Return the (x, y) coordinate for the center point of the cell that contains the specified text.  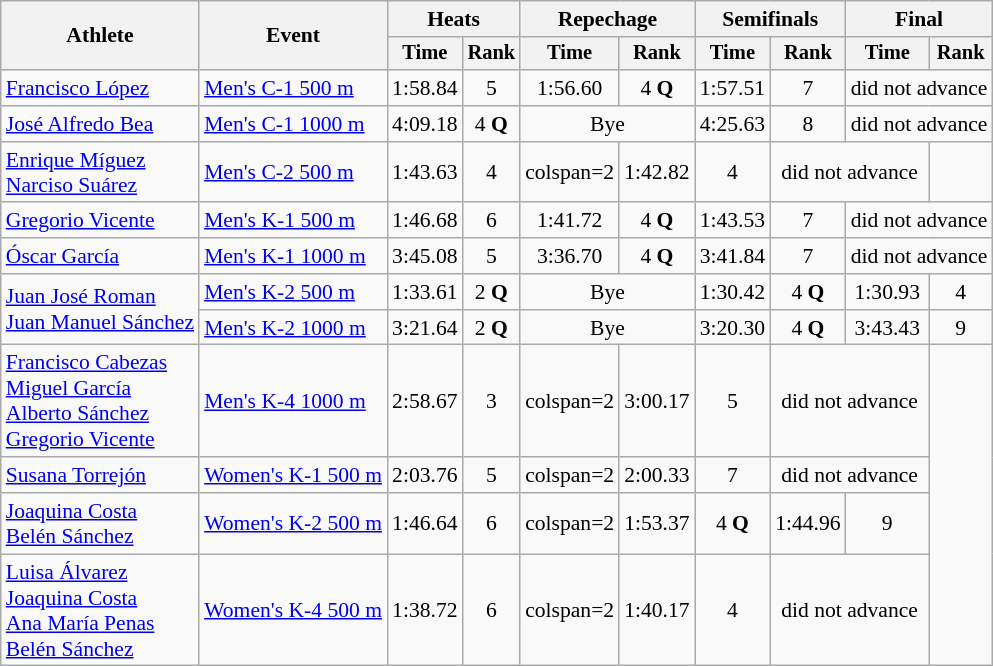
1:46.68 (424, 221)
Event (293, 36)
Athlete (100, 36)
1:57.51 (732, 88)
Luisa ÁlvarezJoaquina CostaAna María PenasBelén Sánchez (100, 610)
Women's K-1 500 m (293, 475)
Repechage (608, 19)
1:41.72 (570, 221)
Men's K-1 500 m (293, 221)
Men's C-1 500 m (293, 88)
3 (492, 401)
1:53.37 (656, 524)
1:58.84 (424, 88)
Men's K-4 1000 m (293, 401)
1:56.60 (570, 88)
2:58.67 (424, 401)
1:33.61 (424, 292)
Final (920, 19)
3:20.30 (732, 328)
Men's K-2 500 m (293, 292)
2:00.33 (656, 475)
3:43.43 (888, 328)
4:25.63 (732, 124)
Women's K-2 500 m (293, 524)
Francisco López (100, 88)
4:09.18 (424, 124)
Women's K-4 500 m (293, 610)
3:21.64 (424, 328)
3:36.70 (570, 256)
2:03.76 (424, 475)
Men's K-1 1000 m (293, 256)
3:41.84 (732, 256)
1:43.63 (424, 172)
1:43.53 (732, 221)
Men's C-2 500 m (293, 172)
1:40.17 (656, 610)
Joaquina CostaBelén Sánchez (100, 524)
Óscar García (100, 256)
3:00.17 (656, 401)
José Alfredo Bea (100, 124)
Enrique MíguezNarciso Suárez (100, 172)
1:30.93 (888, 292)
Heats (454, 19)
1:38.72 (424, 610)
1:30.42 (732, 292)
Gregorio Vicente (100, 221)
Men's C-1 1000 m (293, 124)
Juan José RomanJuan Manuel Sánchez (100, 310)
Susana Torrejón (100, 475)
Semifinals (770, 19)
Men's K-2 1000 m (293, 328)
1:46.64 (424, 524)
1:42.82 (656, 172)
3:45.08 (424, 256)
1:44.96 (808, 524)
Francisco CabezasMiguel GarcíaAlberto SánchezGregorio Vicente (100, 401)
8 (808, 124)
